Find where the given text appears and provide that cell's center as (X, Y) coordinate. 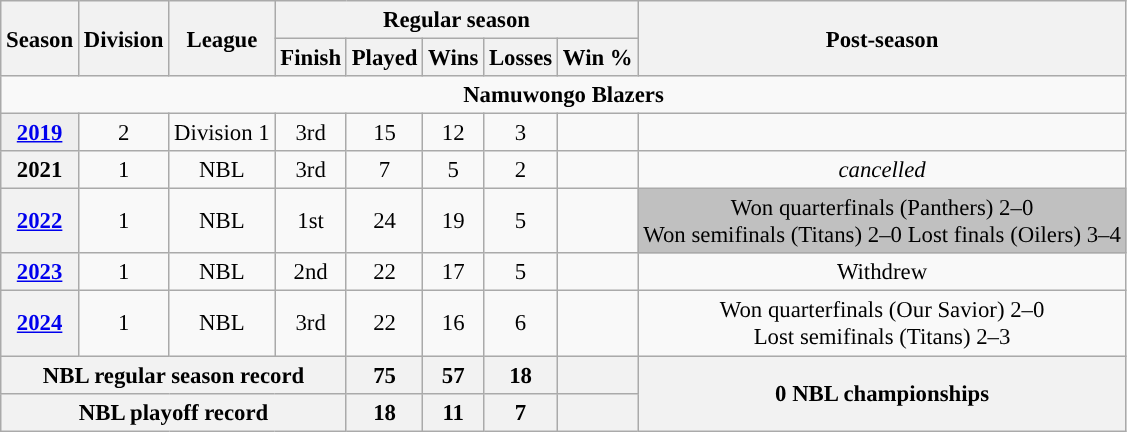
3 (521, 133)
75 (384, 375)
NBL regular season record (174, 375)
Won quarterfinals (Panthers) 2–0Won semifinals (Titans) 2–0 Lost finals (Oilers) 3–4 (882, 222)
15 (384, 133)
Withdrew (882, 273)
17 (454, 273)
NBL playoff record (174, 412)
2nd (310, 273)
cancelled (882, 170)
Losses (521, 58)
19 (454, 222)
Namuwongo Blazers (564, 95)
1st (310, 222)
Win % (598, 58)
Post-season (882, 38)
Wins (454, 58)
Won quarterfinals (Our Savior) 2–0Lost semifinals (Titans) 2–3 (882, 324)
0 NBL championships (882, 394)
Regular season (456, 20)
2023 (40, 273)
League (222, 38)
12 (454, 133)
2019 (40, 133)
6 (521, 324)
2024 (40, 324)
57 (454, 375)
Division (123, 38)
16 (454, 324)
2022 (40, 222)
2021 (40, 170)
Division 1 (222, 133)
Played (384, 58)
Finish (310, 58)
Season (40, 38)
11 (454, 412)
24 (384, 222)
